From the cell containing the given text, extract its center point as [x, y] coordinate. 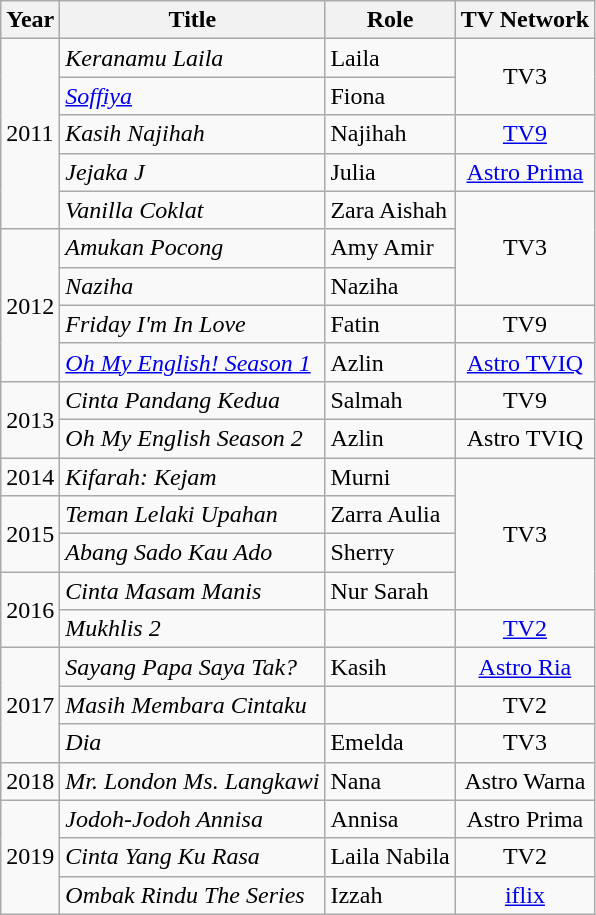
Astro Ria [524, 667]
Annisa [390, 819]
Julia [390, 172]
Fatin [390, 324]
Nur Sarah [390, 591]
Izzah [390, 895]
Teman Lelaki Upahan [192, 515]
Fiona [390, 96]
Cinta Yang Ku Rasa [192, 857]
2013 [30, 419]
Salmah [390, 400]
Soffiya [192, 96]
Vanilla Coklat [192, 210]
Mr. London Ms. Langkawi [192, 781]
Jejaka J [192, 172]
Sherry [390, 553]
Role [390, 20]
Oh My English Season 2 [192, 438]
Zarra Aulia [390, 515]
Nana [390, 781]
Laila [390, 58]
Astro Warna [524, 781]
Najihah [390, 134]
Amy Amir [390, 248]
2016 [30, 610]
Year [30, 20]
2014 [30, 477]
Kifarah: Kejam [192, 477]
Sayang Papa Saya Tak? [192, 667]
Keranamu Laila [192, 58]
Murni [390, 477]
Laila Nabila [390, 857]
Cinta Masam Manis [192, 591]
Zara Aishah [390, 210]
Ombak Rindu The Series [192, 895]
Emelda [390, 743]
Dia [192, 743]
2017 [30, 705]
2015 [30, 534]
Title [192, 20]
Oh My English! Season 1 [192, 362]
2011 [30, 134]
Masih Membara Cintaku [192, 705]
Amukan Pocong [192, 248]
Kasih Najihah [192, 134]
Mukhlis 2 [192, 629]
Abang Sado Kau Ado [192, 553]
Jodoh-Jodoh Annisa [192, 819]
Kasih [390, 667]
Cinta Pandang Kedua [192, 400]
TV Network [524, 20]
2012 [30, 305]
Friday I'm In Love [192, 324]
iflix [524, 895]
2019 [30, 857]
2018 [30, 781]
